Extract the (x, y) coordinate from the center of the cell holding the provided text.  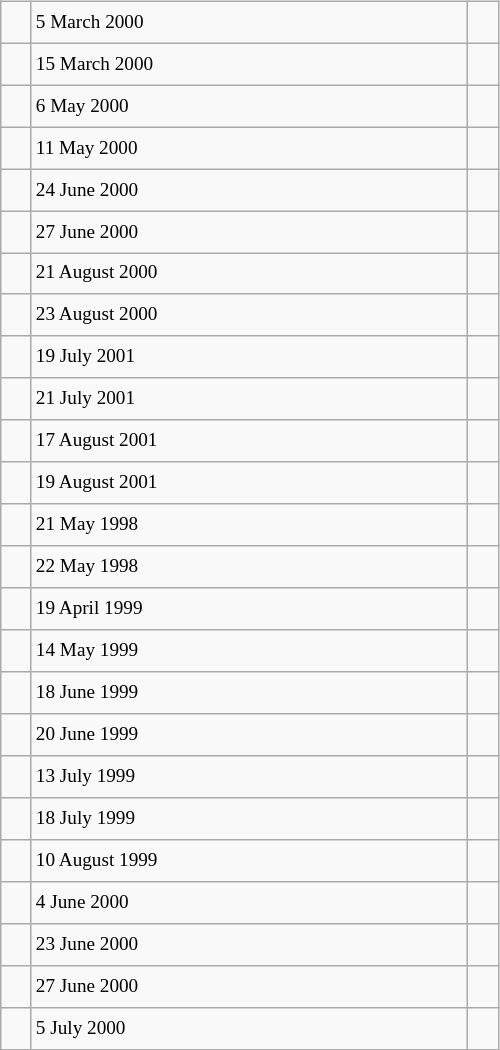
13 July 1999 (250, 777)
10 August 1999 (250, 861)
23 June 2000 (250, 944)
21 July 2001 (250, 399)
14 May 1999 (250, 651)
18 June 1999 (250, 693)
17 August 2001 (250, 441)
6 May 2000 (250, 106)
19 July 2001 (250, 357)
15 March 2000 (250, 64)
11 May 2000 (250, 148)
5 July 2000 (250, 1028)
23 August 2000 (250, 315)
21 August 2000 (250, 274)
5 March 2000 (250, 22)
19 April 1999 (250, 609)
21 May 1998 (250, 525)
22 May 1998 (250, 567)
18 July 1999 (250, 819)
19 August 2001 (250, 483)
4 June 2000 (250, 902)
20 June 1999 (250, 735)
24 June 2000 (250, 190)
